Search for the cell housing the specified text and yield its [x, y] center coordinate. 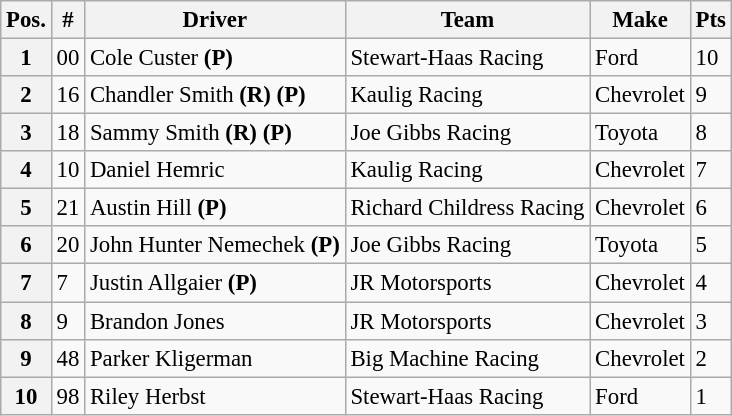
Daniel Hemric [216, 170]
Riley Herbst [216, 396]
48 [68, 358]
Make [640, 20]
18 [68, 133]
John Hunter Nemechek (P) [216, 245]
Team [468, 20]
Pts [710, 20]
Big Machine Racing [468, 358]
20 [68, 245]
16 [68, 95]
# [68, 20]
98 [68, 396]
Austin Hill (P) [216, 208]
Pos. [26, 20]
Parker Kligerman [216, 358]
Brandon Jones [216, 321]
Sammy Smith (R) (P) [216, 133]
Cole Custer (P) [216, 58]
Richard Childress Racing [468, 208]
Justin Allgaier (P) [216, 283]
Chandler Smith (R) (P) [216, 95]
21 [68, 208]
Driver [216, 20]
00 [68, 58]
